Return [X, Y] of the center of cell containing provided text 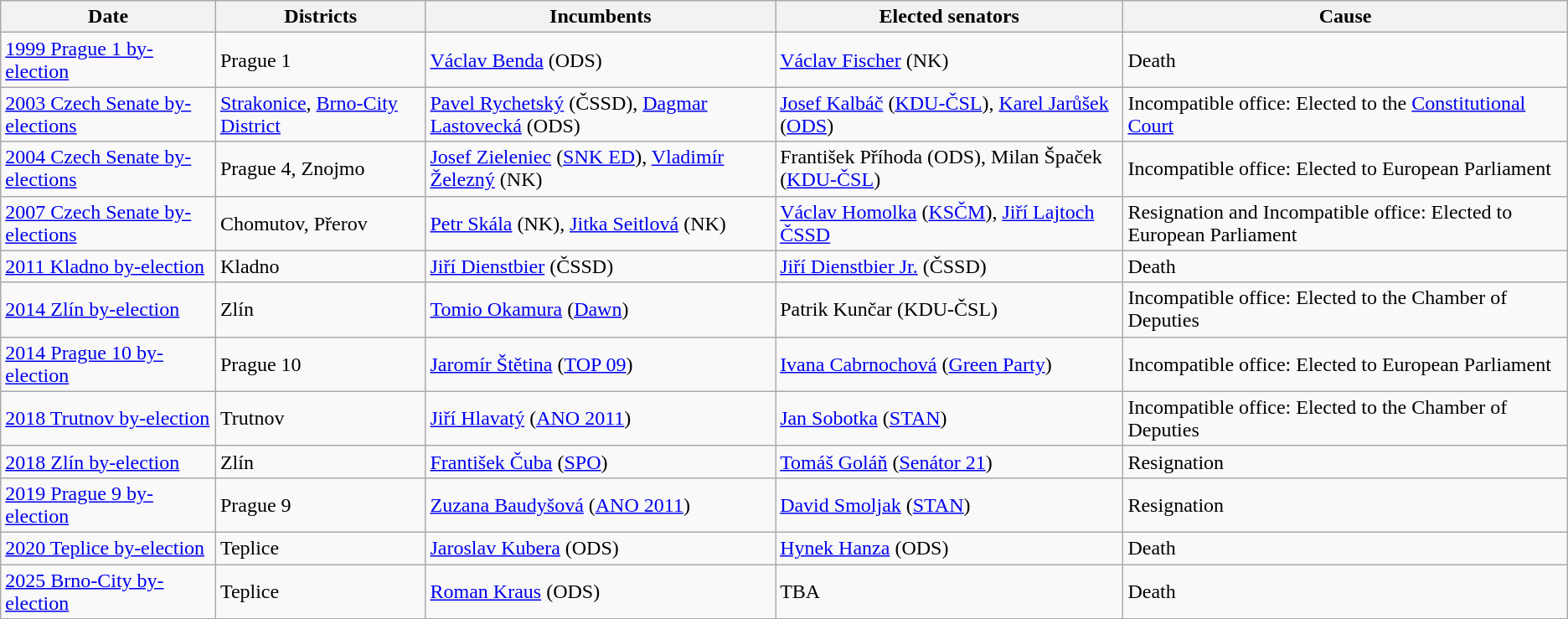
David Smoljak (STAN) [950, 504]
2025 Brno-City by-election [109, 591]
Trutnov [320, 419]
Districts [320, 17]
2014 Zlín by-election [109, 310]
Václav Homolka (KSČM), Jiří Lajtoch ČSSD [950, 223]
Jan Sobotka (STAN) [950, 419]
Petr Skála (NK), Jitka Seitlová (NK) [601, 223]
Jiří Hlavatý (ANO 2011) [601, 419]
Prague 9 [320, 504]
Resignation and Incompatible office: Elected to European Parliament [1345, 223]
2018 Trutnov by-election [109, 419]
Václav Benda (ODS) [601, 60]
Incumbents [601, 17]
Chomutov, Přerov [320, 223]
Hynek Hanza (ODS) [950, 548]
Jiří Dienstbier (ČSSD) [601, 266]
Jaroslav Kubera (ODS) [601, 548]
František Příhoda (ODS), Milan Špaček (KDU-ČSL) [950, 169]
2003 Czech Senate by-elections [109, 114]
Strakonice, Brno-City District [320, 114]
Tomáš Goláň (Senátor 21) [950, 462]
Pavel Rychetský (ČSSD), Dagmar Lastovecká (ODS) [601, 114]
Date [109, 17]
Incompatible office: Elected to the Constitutional Court [1345, 114]
Václav Fischer (NK) [950, 60]
Prague 1 [320, 60]
TBA [950, 591]
Cause [1345, 17]
2019 Prague 9 by-election [109, 504]
Zuzana Baudyšová (ANO 2011) [601, 504]
Josef Zieleniec (SNK ED), Vladimír Železný (NK) [601, 169]
František Čuba (SPO) [601, 462]
Jaromír Štětina (TOP 09) [601, 364]
Tomio Okamura (Dawn) [601, 310]
2018 Zlín by-election [109, 462]
Josef Kalbáč (KDU-ČSL), Karel Jarůšek (ODS) [950, 114]
Roman Kraus (ODS) [601, 591]
2014 Prague 10 by-election [109, 364]
Kladno [320, 266]
Jiří Dienstbier Jr. (ČSSD) [950, 266]
2004 Czech Senate by-elections [109, 169]
Elected senators [950, 17]
2020 Teplice by-election [109, 548]
Ivana Cabrnochová (Green Party) [950, 364]
Patrik Kunčar (KDU-ČSL) [950, 310]
Prague 4, Znojmo [320, 169]
2011 Kladno by-election [109, 266]
2007 Czech Senate by-elections [109, 223]
1999 Prague 1 by-election [109, 60]
Prague 10 [320, 364]
